Pinpoint the cell where the given text exists, returning its (x, y) midpoint coordinate. 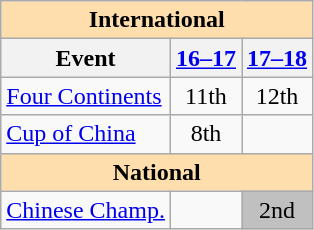
National (157, 172)
8th (206, 134)
12th (278, 96)
2nd (278, 210)
17–18 (278, 58)
16–17 (206, 58)
Event (86, 58)
Chinese Champ. (86, 210)
International (157, 20)
11th (206, 96)
Four Continents (86, 96)
Cup of China (86, 134)
